Identify which cell holds the provided text, then report its (x, y) central coordinate. 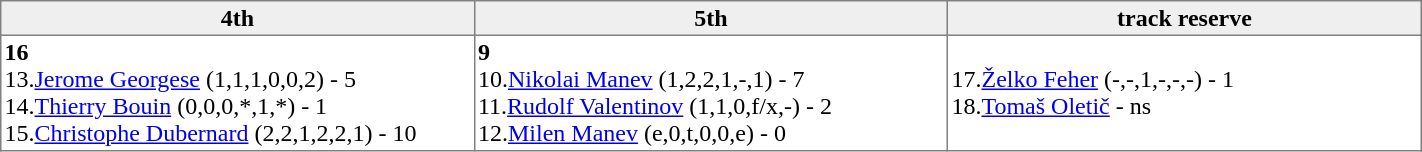
1613.Jerome Georgese (1,1,1,0,0,2) - 5 14.Thierry Bouin (0,0,0,*,1,*) - 115.Christophe Dubernard (2,2,1,2,2,1) - 10 (238, 93)
track reserve (1185, 18)
910.Nikolai Manev (1,2,2,1,-,1) - 711.Rudolf Valentinov (1,1,0,f/x,-) - 212.Milen Manev (e,0,t,0,0,e) - 0 (710, 93)
5th (710, 18)
17.Želko Feher (-,-,1,-,-,-) - 118.Tomaš Oletič - ns (1185, 93)
4th (238, 18)
